Determine the (X, Y) coordinate at the center of the cell enclosing the given text.  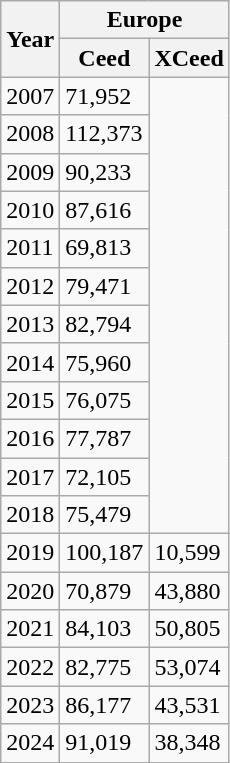
70,879 (104, 591)
2017 (30, 477)
82,794 (104, 324)
90,233 (104, 172)
112,373 (104, 134)
2009 (30, 172)
38,348 (189, 743)
75,479 (104, 515)
2022 (30, 667)
79,471 (104, 286)
Europe (144, 20)
10,599 (189, 553)
100,187 (104, 553)
71,952 (104, 96)
77,787 (104, 438)
76,075 (104, 400)
53,074 (189, 667)
69,813 (104, 248)
2023 (30, 705)
82,775 (104, 667)
Year (30, 39)
87,616 (104, 210)
XCeed (189, 58)
2019 (30, 553)
2016 (30, 438)
91,019 (104, 743)
2018 (30, 515)
2014 (30, 362)
2008 (30, 134)
2015 (30, 400)
2021 (30, 629)
2012 (30, 286)
72,105 (104, 477)
Ceed (104, 58)
2013 (30, 324)
2007 (30, 96)
2020 (30, 591)
43,531 (189, 705)
2024 (30, 743)
2011 (30, 248)
84,103 (104, 629)
75,960 (104, 362)
50,805 (189, 629)
2010 (30, 210)
86,177 (104, 705)
43,880 (189, 591)
